Pinpoint the cell where the given text exists, returning its [X, Y] midpoint coordinate. 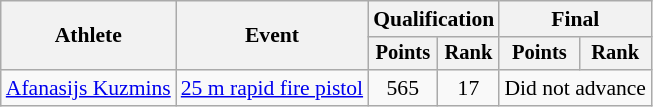
Athlete [88, 36]
Qualification [434, 19]
25 m rapid fire pistol [272, 88]
Event [272, 36]
17 [468, 88]
Final [575, 19]
Did not advance [575, 88]
Afanasijs Kuzmins [88, 88]
565 [402, 88]
